Search for the cell housing the specified text and yield its [X, Y] center coordinate. 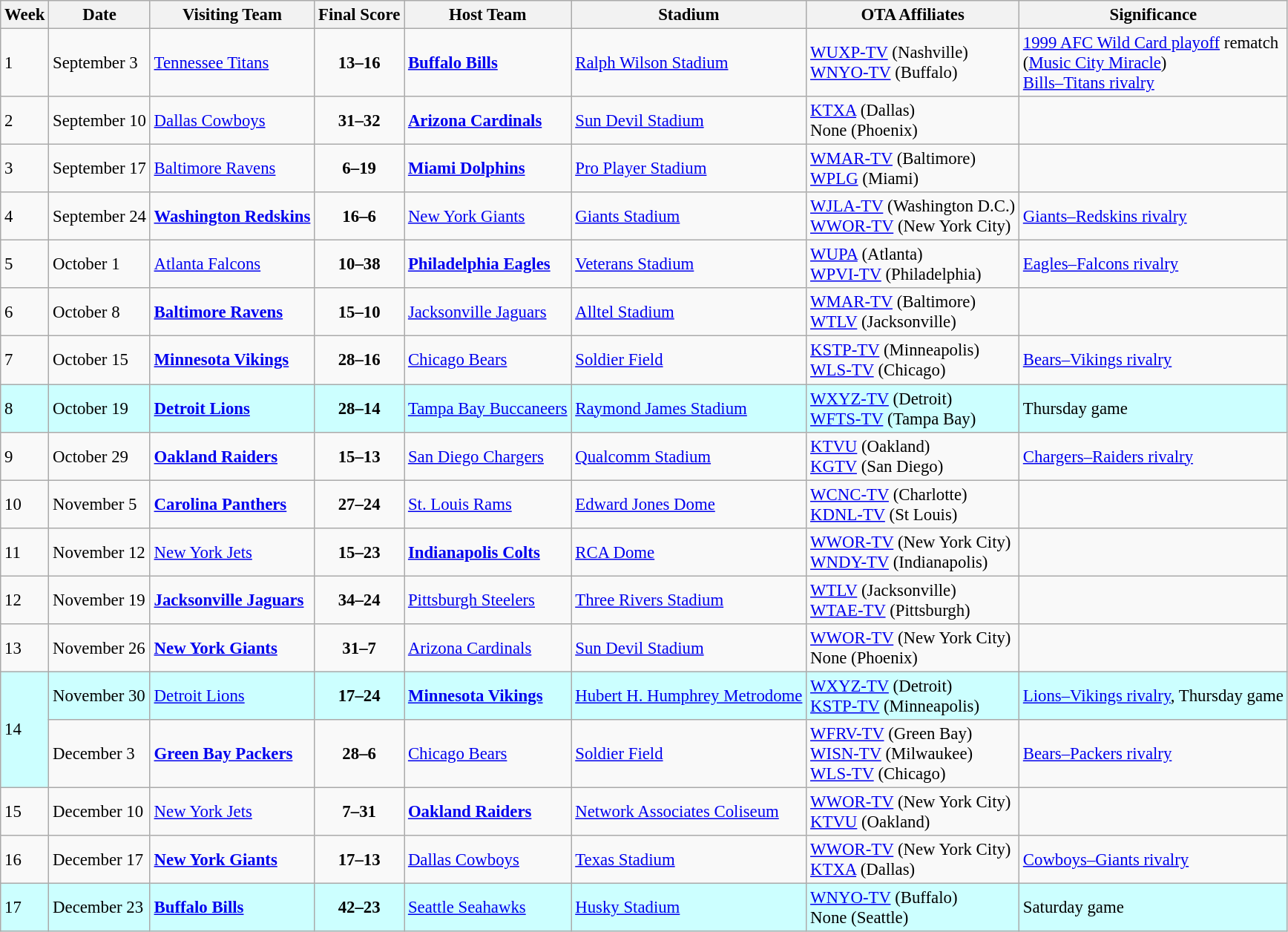
5 [25, 264]
KTVU (Oakland)KGTV (San Diego) [913, 456]
WMAR-TV (Baltimore)WPLG (Miami) [913, 169]
1999 AFC Wild Card playoff rematch(Music City Miracle)Bills–Titans rivalry [1154, 63]
December 3 [99, 754]
October 8 [99, 312]
Giants–Redskins rivalry [1154, 217]
September 17 [99, 169]
Washington Redskins [231, 217]
November 12 [99, 552]
2 [25, 120]
10 [25, 505]
28–14 [359, 408]
November 30 [99, 696]
Stadium [689, 15]
34–24 [359, 600]
Tennessee Titans [231, 63]
Network Associates Coliseum [689, 812]
Final Score [359, 15]
Green Bay Packers [231, 754]
OTA Affiliates [913, 15]
16–6 [359, 217]
9 [25, 456]
Visiting Team [231, 15]
Seattle Seahawks [488, 908]
RCA Dome [689, 552]
17 [25, 908]
Ralph Wilson Stadium [689, 63]
Significance [1154, 15]
Pittsburgh Steelers [488, 600]
Giants Stadium [689, 217]
November 26 [99, 649]
September 3 [99, 63]
8 [25, 408]
Alltel Stadium [689, 312]
KSTP-TV (Minneapolis)WLS-TV (Chicago) [913, 361]
WWOR-TV (New York City)WNDY-TV (Indianapolis) [913, 552]
3 [25, 169]
13–16 [359, 63]
KTXA (Dallas)None (Phoenix) [913, 120]
16 [25, 859]
Saturday game [1154, 908]
Bears–Packers rivalry [1154, 754]
28–6 [359, 754]
15–10 [359, 312]
Miami Dolphins [488, 169]
December 17 [99, 859]
42–23 [359, 908]
6–19 [359, 169]
WWOR-TV (New York City)KTXA (Dallas) [913, 859]
Pro Player Stadium [689, 169]
13 [25, 649]
4 [25, 217]
Qualcomm Stadium [689, 456]
15–13 [359, 456]
WFRV-TV (Green Bay)WISN-TV (Milwaukee)WLS-TV (Chicago) [913, 754]
Three Rivers Stadium [689, 600]
17–13 [359, 859]
1 [25, 63]
Raymond James Stadium [689, 408]
Chargers–Raiders rivalry [1154, 456]
October 1 [99, 264]
September 10 [99, 120]
WNYO-TV (Buffalo)None (Seattle) [913, 908]
November 5 [99, 505]
15–23 [359, 552]
Husky Stadium [689, 908]
15 [25, 812]
WUPA (Atlanta)WPVI-TV (Philadelphia) [913, 264]
Tampa Bay Buccaneers [488, 408]
28–16 [359, 361]
WXYZ-TV (Detroit)WFTS-TV (Tampa Bay) [913, 408]
Edward Jones Dome [689, 505]
Hubert H. Humphrey Metrodome [689, 696]
11 [25, 552]
December 23 [99, 908]
WWOR-TV (New York City)KTVU (Oakland) [913, 812]
WCNC-TV (Charlotte)KDNL-TV (St Louis) [913, 505]
Indianapolis Colts [488, 552]
WMAR-TV (Baltimore)WTLV (Jacksonville) [913, 312]
7–31 [359, 812]
Lions–Vikings rivalry, Thursday game [1154, 696]
Carolina Panthers [231, 505]
October 29 [99, 456]
Thursday game [1154, 408]
7 [25, 361]
Eagles–Falcons rivalry [1154, 264]
31–32 [359, 120]
Veterans Stadium [689, 264]
WUXP-TV (Nashville)WNYO-TV (Buffalo) [913, 63]
Bears–Vikings rivalry [1154, 361]
Philadelphia Eagles [488, 264]
Texas Stadium [689, 859]
WJLA-TV (Washington D.C.)WWOR-TV (New York City) [913, 217]
WXYZ-TV (Detroit)KSTP-TV (Minneapolis) [913, 696]
October 19 [99, 408]
Host Team [488, 15]
Week [25, 15]
6 [25, 312]
31–7 [359, 649]
27–24 [359, 505]
WTLV (Jacksonville)WTAE-TV (Pittsburgh) [913, 600]
Cowboys–Giants rivalry [1154, 859]
Atlanta Falcons [231, 264]
St. Louis Rams [488, 505]
17–24 [359, 696]
November 19 [99, 600]
September 24 [99, 217]
San Diego Chargers [488, 456]
WWOR-TV (New York City)None (Phoenix) [913, 649]
10–38 [359, 264]
12 [25, 600]
Date [99, 15]
December 10 [99, 812]
October 15 [99, 361]
14 [25, 729]
